Scan for the cell matching the given text and deliver its [X, Y] coordinate at center. 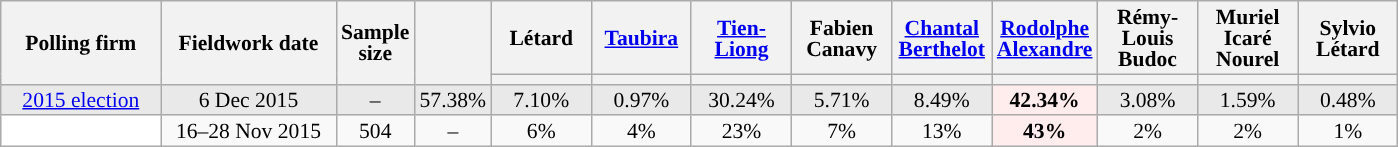
0.48% [1348, 100]
7% [842, 132]
2015 election [81, 100]
Tien-Liong [741, 38]
57.38% [452, 100]
42.34% [1045, 100]
30.24% [741, 100]
5.71% [842, 100]
Samplesize [375, 42]
6 Dec 2015 [248, 100]
Létard [541, 38]
Taubira [641, 38]
1.59% [1248, 100]
1% [1348, 132]
6% [541, 132]
Rémy-Louis Budoc [1147, 38]
16–28 Nov 2015 [248, 132]
23% [741, 132]
Fabien Canavy [842, 38]
13% [942, 132]
4% [641, 132]
504 [375, 132]
3.08% [1147, 100]
0.97% [641, 100]
8.49% [942, 100]
Fieldwork date [248, 42]
Muriel Icaré Nourel [1248, 38]
7.10% [541, 100]
Chantal Berthelot [942, 38]
Sylvio Létard [1348, 38]
43% [1045, 132]
Polling firm [81, 42]
Rodolphe Alexandre [1045, 38]
